Pinpoint the cell where the given text exists, returning its [x, y] midpoint coordinate. 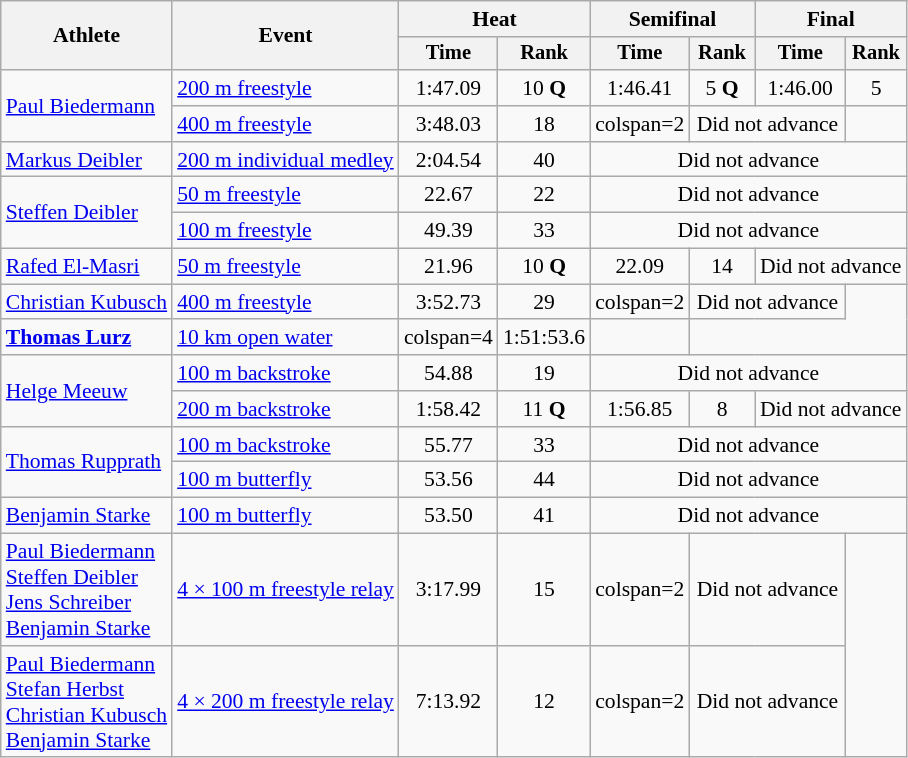
53.56 [448, 480]
44 [544, 480]
18 [544, 124]
Thomas Rupprath [86, 462]
1:56.85 [640, 409]
3:48.03 [448, 124]
Event [286, 36]
22.67 [448, 195]
Semifinal [672, 19]
Helge Meeuw [86, 390]
4 × 100 m freestyle relay [286, 590]
40 [544, 160]
Steffen Deibler [86, 212]
5 Q [722, 88]
29 [544, 302]
3:17.99 [448, 590]
4 × 200 m freestyle relay [286, 702]
Paul Biedermann [86, 106]
1:58.42 [448, 409]
10 km open water [286, 338]
8 [722, 409]
15 [544, 590]
100 m freestyle [286, 231]
12 [544, 702]
1:51:53.6 [544, 338]
Markus Deibler [86, 160]
54.88 [448, 373]
21.96 [448, 267]
2:04.54 [448, 160]
49.39 [448, 231]
Paul BiedermannStefan HerbstChristian KubuschBenjamin Starke [86, 702]
Final [831, 19]
11 Q [544, 409]
55.77 [448, 445]
5 [876, 88]
14 [722, 267]
colspan=4 [448, 338]
Benjamin Starke [86, 516]
200 m freestyle [286, 88]
Athlete [86, 36]
22 [544, 195]
1:46.41 [640, 88]
1:46.00 [800, 88]
53.50 [448, 516]
200 m backstroke [286, 409]
19 [544, 373]
Paul BiedermannSteffen DeiblerJens SchreiberBenjamin Starke [86, 590]
Rafed El-Masri [86, 267]
200 m individual medley [286, 160]
22.09 [640, 267]
3:52.73 [448, 302]
Heat [494, 19]
1:47.09 [448, 88]
Christian Kubusch [86, 302]
41 [544, 516]
Thomas Lurz [86, 338]
7:13.92 [448, 702]
